Determine the (X, Y) coordinate at the center of the cell enclosing the given text.  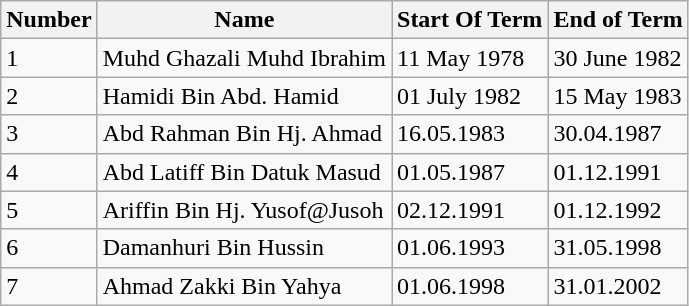
01.12.1992 (618, 210)
02.12.1991 (470, 210)
15 May 1983 (618, 96)
End of Term (618, 20)
Ariffin Bin Hj. Yusof@Jusoh (244, 210)
Abd Latiff Bin Datuk Masud (244, 172)
Hamidi Bin Abd. Hamid (244, 96)
Abd Rahman Bin Hj. Ahmad (244, 134)
31.01.2002 (618, 286)
30.04.1987 (618, 134)
01.05.1987 (470, 172)
6 (49, 248)
30 June 1982 (618, 58)
Name (244, 20)
01 July 1982 (470, 96)
Muhd Ghazali Muhd Ibrahim (244, 58)
Ahmad Zakki Bin Yahya (244, 286)
11 May 1978 (470, 58)
7 (49, 286)
3 (49, 134)
Number (49, 20)
01.06.1998 (470, 286)
01.06.1993 (470, 248)
1 (49, 58)
31.05.1998 (618, 248)
16.05.1983 (470, 134)
4 (49, 172)
Damanhuri Bin Hussin (244, 248)
2 (49, 96)
5 (49, 210)
Start Of Term (470, 20)
01.12.1991 (618, 172)
